Provide the [x, y] coordinate of the cell's center where the given text is located.  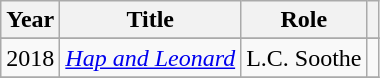
2018 [30, 58]
Year [30, 20]
Hap and Leonard [150, 58]
Title [150, 20]
Role [304, 20]
L.C. Soothe [304, 58]
